For the text-containing cell, return its midpoint in (x, y) coordinate format. 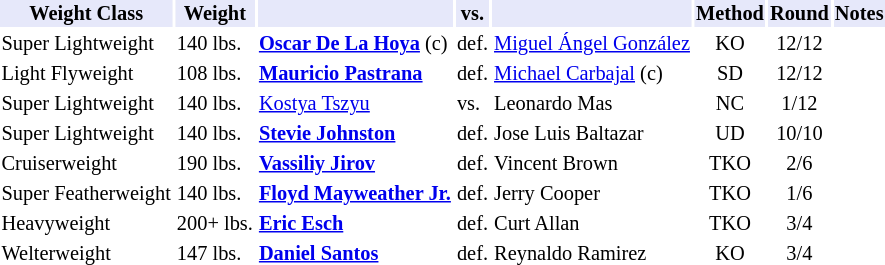
Notes (859, 14)
1/12 (799, 104)
Super Featherweight (86, 194)
200+ lbs. (214, 224)
Michael Carbajal (c) (592, 74)
Kostya Tszyu (354, 104)
NC (730, 104)
Vincent Brown (592, 164)
Curt Allan (592, 224)
2/6 (799, 164)
Method (730, 14)
Oscar De La Hoya (c) (354, 44)
1/6 (799, 194)
KO (730, 44)
108 lbs. (214, 74)
Floyd Mayweather Jr. (354, 194)
Jose Luis Baltazar (592, 134)
Cruiserweight (86, 164)
3/4 (799, 224)
Light Flyweight (86, 74)
UD (730, 134)
Round (799, 14)
Heavyweight (86, 224)
Vassiliy Jirov (354, 164)
Mauricio Pastrana (354, 74)
190 lbs. (214, 164)
Miguel Ángel González (592, 44)
Leonardo Mas (592, 104)
10/10 (799, 134)
SD (730, 74)
Eric Esch (354, 224)
Weight (214, 14)
Jerry Cooper (592, 194)
Stevie Johnston (354, 134)
Weight Class (86, 14)
